Capture the cell that displays the provided text and extract its [X, Y] central coordinate. 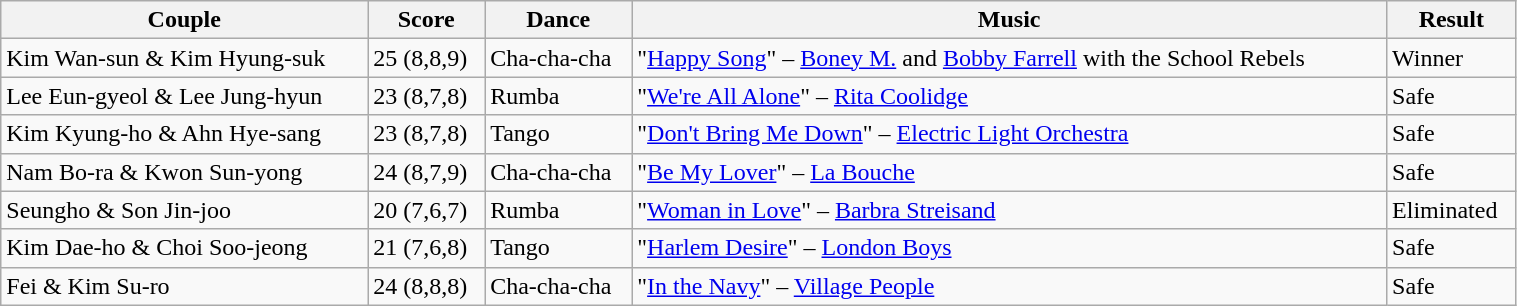
Lee Eun-gyeol & Lee Jung-hyun [184, 96]
20 (7,6,7) [426, 210]
Eliminated [1452, 210]
Score [426, 20]
Kim Dae-ho & Choi Soo-jeong [184, 248]
Winner [1452, 58]
"Woman in Love" – Barbra Streisand [1010, 210]
21 (7,6,8) [426, 248]
24 (8,7,9) [426, 172]
Result [1452, 20]
25 (8,8,9) [426, 58]
"In the Navy" – Village People [1010, 286]
Nam Bo-ra & Kwon Sun-yong [184, 172]
"Harlem Desire" – London Boys [1010, 248]
Kim Kyung-ho & Ahn Hye-sang [184, 134]
"Be My Lover" – La Bouche [1010, 172]
Kim Wan-sun & Kim Hyung-suk [184, 58]
"We're All Alone" – Rita Coolidge [1010, 96]
Dance [558, 20]
Music [1010, 20]
Couple [184, 20]
Fei & Kim Su-ro [184, 286]
"Don't Bring Me Down" – Electric Light Orchestra [1010, 134]
24 (8,8,8) [426, 286]
Seungho & Son Jin-joo [184, 210]
"Happy Song" – Boney M. and Bobby Farrell with the School Rebels [1010, 58]
